Identify which cell holds the provided text, then report its (x, y) central coordinate. 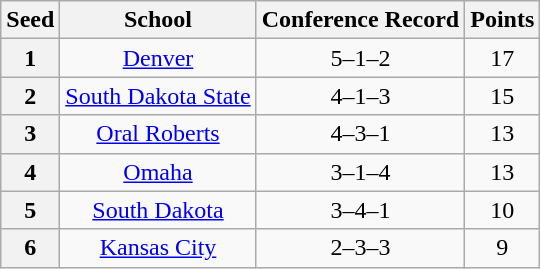
South Dakota State (158, 96)
Conference Record (360, 20)
17 (502, 58)
2–3–3 (360, 248)
4–1–3 (360, 96)
9 (502, 248)
3–1–4 (360, 172)
1 (30, 58)
School (158, 20)
Points (502, 20)
5 (30, 210)
2 (30, 96)
Seed (30, 20)
4–3–1 (360, 134)
10 (502, 210)
6 (30, 248)
5–1–2 (360, 58)
Kansas City (158, 248)
15 (502, 96)
3 (30, 134)
4 (30, 172)
Omaha (158, 172)
Oral Roberts (158, 134)
Denver (158, 58)
3–4–1 (360, 210)
South Dakota (158, 210)
